Provide the [X, Y] coordinate of the cell's center where the given text is located.  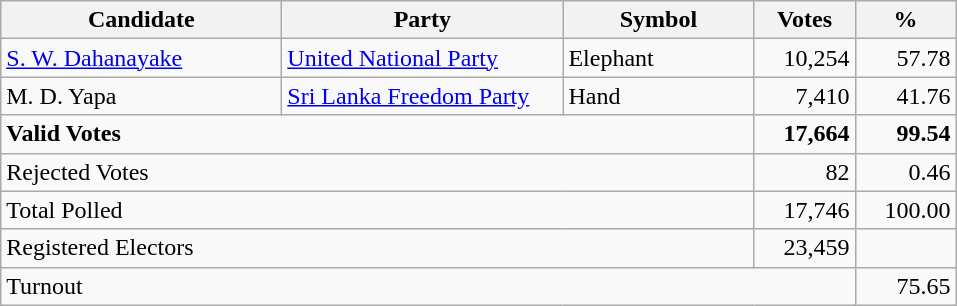
41.76 [906, 96]
Total Polled [378, 210]
17,746 [804, 210]
S. W. Dahanayake [142, 58]
M. D. Yapa [142, 96]
75.65 [906, 286]
Sri Lanka Freedom Party [422, 96]
Registered Electors [378, 248]
Turnout [428, 286]
0.46 [906, 172]
Rejected Votes [378, 172]
Valid Votes [378, 134]
Hand [658, 96]
Party [422, 20]
7,410 [804, 96]
10,254 [804, 58]
% [906, 20]
17,664 [804, 134]
Symbol [658, 20]
United National Party [422, 58]
Elephant [658, 58]
57.78 [906, 58]
99.54 [906, 134]
Candidate [142, 20]
23,459 [804, 248]
100.00 [906, 210]
82 [804, 172]
Votes [804, 20]
